Determine the (x, y) coordinate at the center of the cell enclosing the given text.  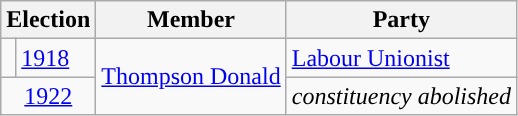
1918 (56, 58)
Labour Unionist (401, 58)
Thompson Donald (191, 77)
Party (401, 20)
Member (191, 20)
1922 (48, 96)
Election (48, 20)
constituency abolished (401, 96)
